Detect which cell encompasses the target text, then output its (x, y) center coordinate. 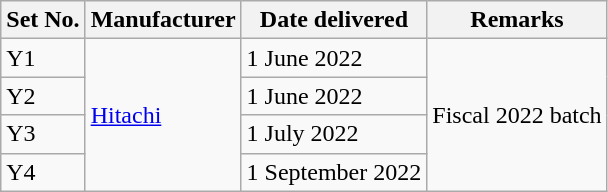
Y3 (43, 134)
1 September 2022 (334, 172)
Hitachi (163, 115)
Y2 (43, 96)
1 July 2022 (334, 134)
Date delivered (334, 20)
Remarks (517, 20)
Set No. (43, 20)
Y4 (43, 172)
Manufacturer (163, 20)
Y1 (43, 58)
Fiscal 2022 batch (517, 115)
